Scan for the cell matching the given text and deliver its (x, y) coordinate at center. 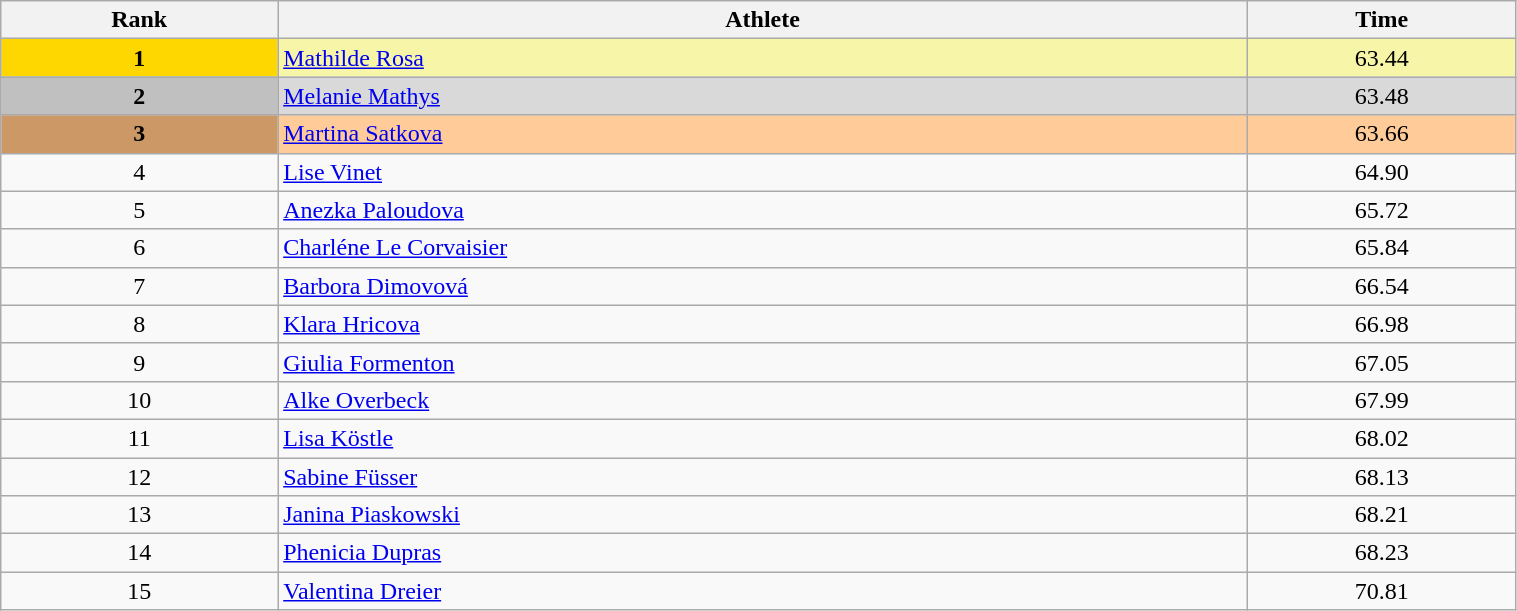
Janina Piaskowski (763, 515)
68.13 (1382, 477)
Martina Satkova (763, 134)
65.72 (1382, 210)
68.02 (1382, 438)
68.23 (1382, 553)
9 (140, 362)
7 (140, 286)
Melanie Mathys (763, 96)
6 (140, 248)
66.98 (1382, 324)
5 (140, 210)
67.99 (1382, 400)
Barbora Dimovová (763, 286)
Klara Hricova (763, 324)
4 (140, 172)
13 (140, 515)
8 (140, 324)
Phenicia Dupras (763, 553)
Valentina Dreier (763, 591)
Giulia Formenton (763, 362)
1 (140, 58)
63.48 (1382, 96)
10 (140, 400)
2 (140, 96)
Anezka Paloudova (763, 210)
66.54 (1382, 286)
Lisa Köstle (763, 438)
63.66 (1382, 134)
Rank (140, 20)
Mathilde Rosa (763, 58)
12 (140, 477)
63.44 (1382, 58)
64.90 (1382, 172)
67.05 (1382, 362)
65.84 (1382, 248)
3 (140, 134)
15 (140, 591)
68.21 (1382, 515)
Sabine Füsser (763, 477)
Charléne Le Corvaisier (763, 248)
11 (140, 438)
14 (140, 553)
70.81 (1382, 591)
Time (1382, 20)
Athlete (763, 20)
Alke Overbeck (763, 400)
Lise Vinet (763, 172)
